Detect which cell encompasses the target text, then output its [x, y] center coordinate. 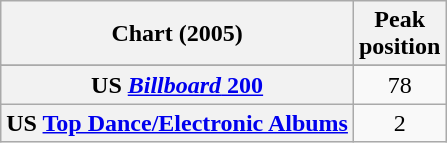
Peakposition [399, 34]
US Billboard 200 [178, 85]
78 [399, 85]
US Top Dance/Electronic Albums [178, 123]
Chart (2005) [178, 34]
2 [399, 123]
